Return (x, y) of the center of cell containing provided text 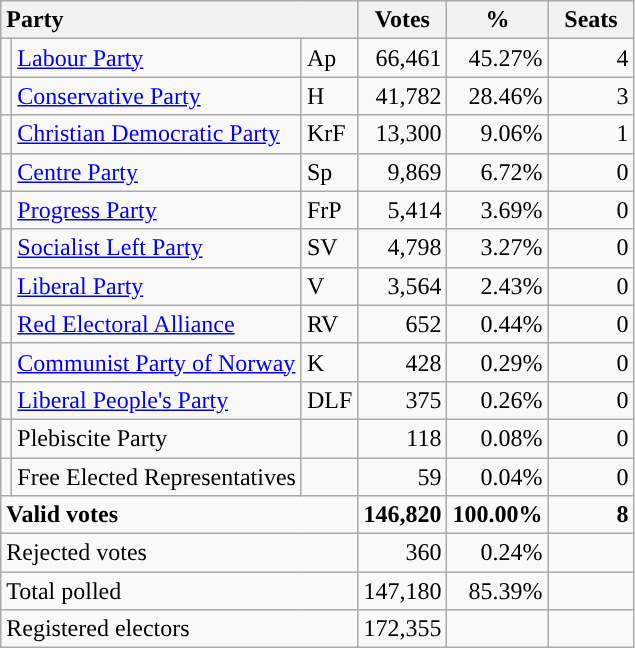
2.43% (498, 286)
Centre Party (157, 172)
SV (329, 248)
Socialist Left Party (157, 248)
0.24% (498, 553)
Rejected votes (180, 553)
4,798 (402, 248)
RV (329, 324)
Seats (591, 20)
V (329, 286)
85.39% (498, 591)
428 (402, 362)
Party (180, 20)
Liberal Party (157, 286)
0.26% (498, 400)
28.46% (498, 96)
Plebiscite Party (157, 438)
66,461 (402, 58)
% (498, 20)
5,414 (402, 210)
FrP (329, 210)
59 (402, 477)
9.06% (498, 134)
146,820 (402, 515)
Votes (402, 20)
DLF (329, 400)
Free Elected Representatives (157, 477)
0.08% (498, 438)
Christian Democratic Party (157, 134)
Communist Party of Norway (157, 362)
3.27% (498, 248)
H (329, 96)
3,564 (402, 286)
Labour Party (157, 58)
Registered electors (180, 629)
0.44% (498, 324)
3.69% (498, 210)
118 (402, 438)
1 (591, 134)
8 (591, 515)
Red Electoral Alliance (157, 324)
652 (402, 324)
4 (591, 58)
6.72% (498, 172)
3 (591, 96)
Progress Party (157, 210)
9,869 (402, 172)
Liberal People's Party (157, 400)
Valid votes (180, 515)
Total polled (180, 591)
Conservative Party (157, 96)
K (329, 362)
Ap (329, 58)
100.00% (498, 515)
13,300 (402, 134)
41,782 (402, 96)
0.04% (498, 477)
375 (402, 400)
0.29% (498, 362)
360 (402, 553)
KrF (329, 134)
Sp (329, 172)
45.27% (498, 58)
172,355 (402, 629)
147,180 (402, 591)
